Output the [x, y] coordinate of the center of the cell containing the given text.  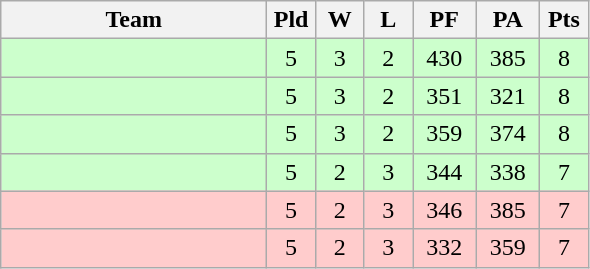
321 [508, 96]
338 [508, 172]
332 [444, 248]
L [388, 20]
351 [444, 96]
374 [508, 134]
344 [444, 172]
Team [134, 20]
346 [444, 210]
Pts [564, 20]
430 [444, 58]
PF [444, 20]
W [340, 20]
Pld [292, 20]
PA [508, 20]
